From the cell containing the given text, extract its center point as [X, Y] coordinate. 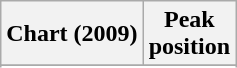
Chart (2009) [72, 34]
Peakposition [189, 34]
